Find where the given text appears and provide that cell's center as (x, y) coordinate. 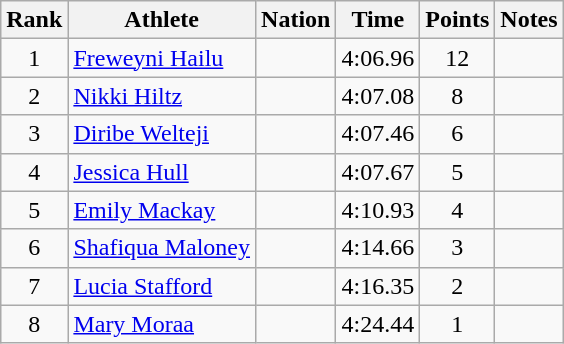
4:16.35 (378, 286)
4:07.46 (378, 134)
Diribe Welteji (162, 134)
Time (378, 20)
Rank (34, 20)
Nikki Hiltz (162, 96)
Notes (529, 20)
Mary Moraa (162, 324)
Nation (296, 20)
4:14.66 (378, 248)
Freweyni Hailu (162, 58)
4:24.44 (378, 324)
Jessica Hull (162, 172)
Lucia Stafford (162, 286)
4:07.67 (378, 172)
Emily Mackay (162, 210)
Shafiqua Maloney (162, 248)
7 (34, 286)
Athlete (162, 20)
4:07.08 (378, 96)
12 (458, 58)
Points (458, 20)
4:10.93 (378, 210)
4:06.96 (378, 58)
